From the cell containing the given text, extract its center point as [X, Y] coordinate. 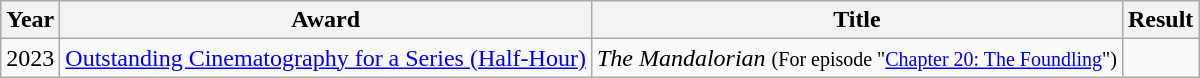
2023 [30, 58]
Result [1160, 20]
Award [326, 20]
Year [30, 20]
The Mandalorian (For episode "Chapter 20: The Foundling") [856, 58]
Outstanding Cinematography for a Series (Half-Hour) [326, 58]
Title [856, 20]
